Determine the (x, y) coordinate at the center of the cell enclosing the given text.  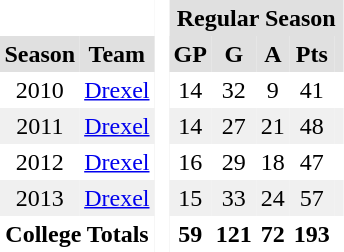
27 (234, 126)
41 (312, 90)
16 (190, 162)
2012 (40, 162)
A (272, 54)
24 (272, 198)
47 (312, 162)
72 (272, 234)
G (234, 54)
15 (190, 198)
2013 (40, 198)
2011 (40, 126)
29 (234, 162)
48 (312, 126)
57 (312, 198)
Team (117, 54)
33 (234, 198)
32 (234, 90)
2010 (40, 90)
9 (272, 90)
Regular Season (256, 18)
193 (312, 234)
College Totals (77, 234)
59 (190, 234)
21 (272, 126)
Season (40, 54)
18 (272, 162)
Pts (312, 54)
121 (234, 234)
GP (190, 54)
